Provide the [X, Y] coordinate of the cell's center where the given text is located.  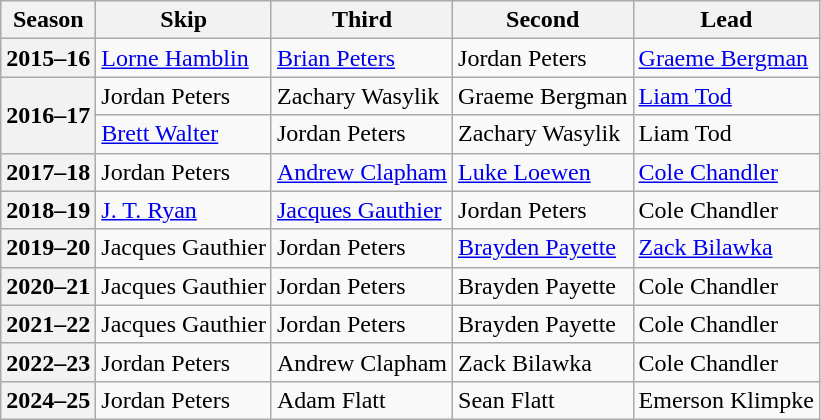
2021–22 [48, 324]
Lorne Hamblin [184, 58]
Season [48, 20]
Luke Loewen [544, 172]
2017–18 [48, 172]
Brian Peters [362, 58]
2020–21 [48, 286]
Brett Walter [184, 134]
2022–23 [48, 362]
Emerson Klimpke [726, 400]
Lead [726, 20]
2018–19 [48, 210]
2015–16 [48, 58]
Skip [184, 20]
2016–17 [48, 115]
2019–20 [48, 248]
Sean Flatt [544, 400]
Adam Flatt [362, 400]
J. T. Ryan [184, 210]
Second [544, 20]
2024–25 [48, 400]
Third [362, 20]
